Extract the [X, Y] coordinate from the center of the cell holding the provided text.  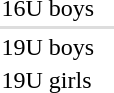
19U boys [48, 47]
